Identify which cell holds the provided text, then report its [X, Y] central coordinate. 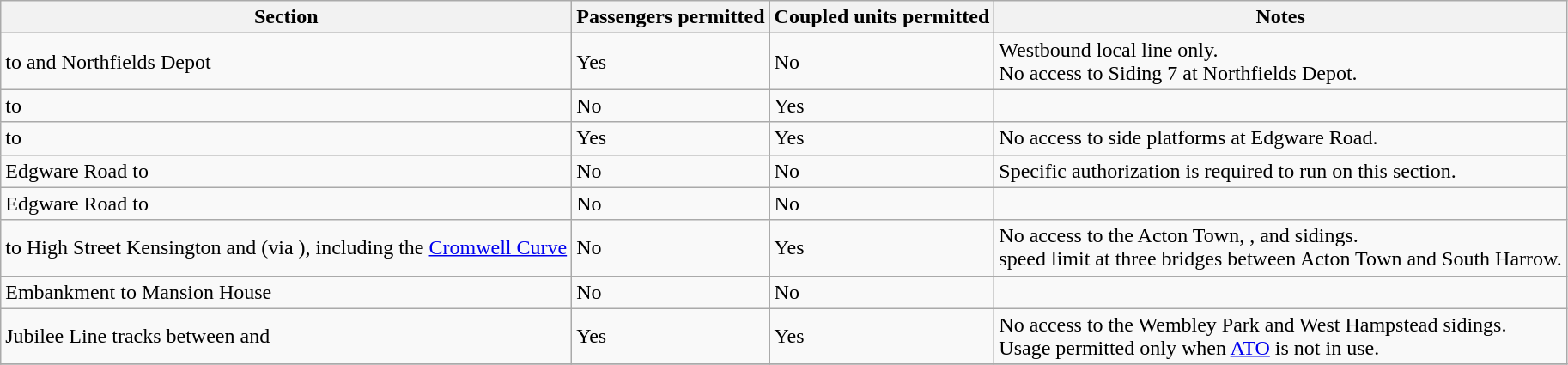
to and Northfields Depot [287, 62]
No access to side platforms at Edgware Road. [1281, 138]
Specific authorization is required to run on this section. [1281, 171]
to High Street Kensington and (via ), including the Cromwell Curve [287, 247]
Jubilee Line tracks between and [287, 337]
Passengers permitted [671, 17]
No access to the Wembley Park and West Hampstead sidings.Usage permitted only when ATO is not in use. [1281, 337]
Notes [1281, 17]
Westbound local line only.No access to Siding 7 at Northfields Depot. [1281, 62]
No access to the Acton Town, , and sidings. speed limit at three bridges between Acton Town and South Harrow. [1281, 247]
Coupled units permitted [882, 17]
Section [287, 17]
Embankment to Mansion House [287, 292]
